Determine the (X, Y) coordinate at the center of the cell enclosing the given text.  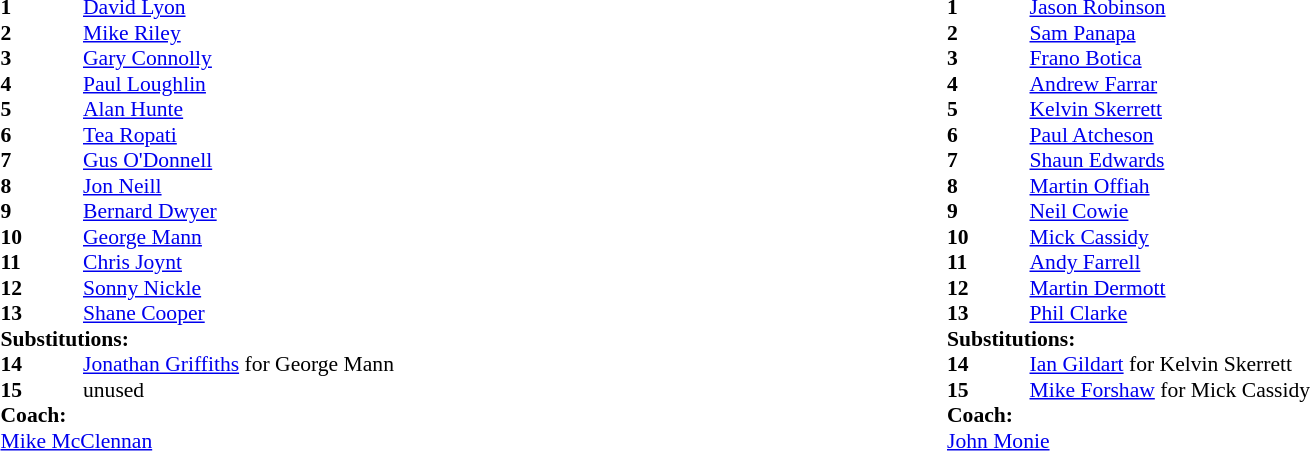
Tea Ropati (238, 135)
Alan Hunte (238, 109)
Jonathan Griffiths for George Mann (238, 365)
Sonny Nickle (238, 288)
Gus O'Donnell (238, 161)
Chris Joynt (238, 263)
George Mann (238, 237)
Gary Connolly (238, 59)
Mike Riley (238, 33)
Bernard Dwyer (238, 211)
Paul Loughlin (238, 84)
unused (238, 390)
Shane Cooper (238, 313)
Jon Neill (238, 186)
